Return the (X, Y) coordinate for the center point of the cell that contains the specified text.  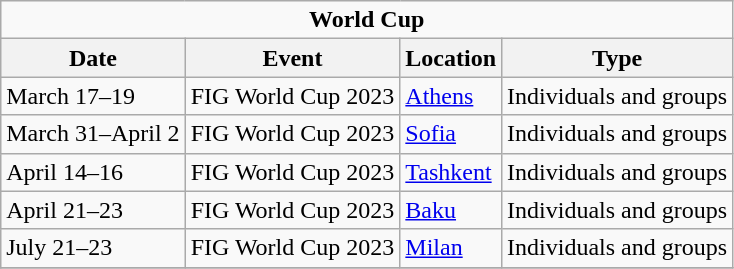
Sofia (451, 134)
Milan (451, 248)
Event (292, 58)
April 21–23 (93, 210)
Type (618, 58)
Location (451, 58)
Tashkent (451, 172)
July 21–23 (93, 248)
Baku (451, 210)
March 17–19 (93, 96)
March 31–April 2 (93, 134)
April 14–16 (93, 172)
Athens (451, 96)
World Cup (367, 20)
Date (93, 58)
